Detect which cell encompasses the target text, then output its [X, Y] center coordinate. 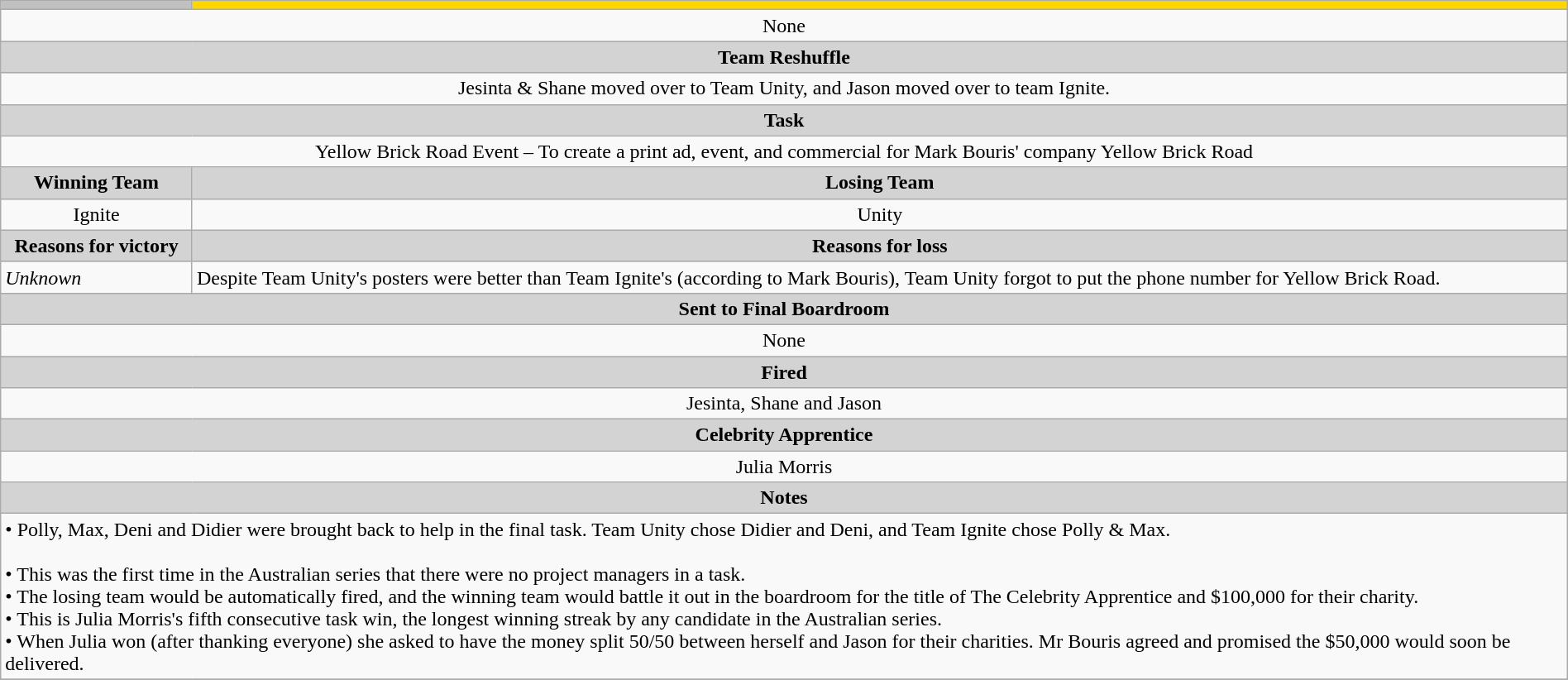
Notes [784, 498]
Jesinta, Shane and Jason [784, 404]
Sent to Final Boardroom [784, 309]
Reasons for loss [880, 246]
Jesinta & Shane moved over to Team Unity, and Jason moved over to team Ignite. [784, 89]
Ignite [97, 214]
Unity [880, 214]
Task [784, 120]
Julia Morris [784, 467]
Fired [784, 371]
Winning Team [97, 183]
Team Reshuffle [784, 57]
Unknown [97, 277]
Losing Team [880, 183]
Celebrity Apprentice [784, 435]
Reasons for victory [97, 246]
Yellow Brick Road Event – To create a print ad, event, and commercial for Mark Bouris' company Yellow Brick Road [784, 151]
